Locate the cell with the specified text and output its (x, y) center coordinate. 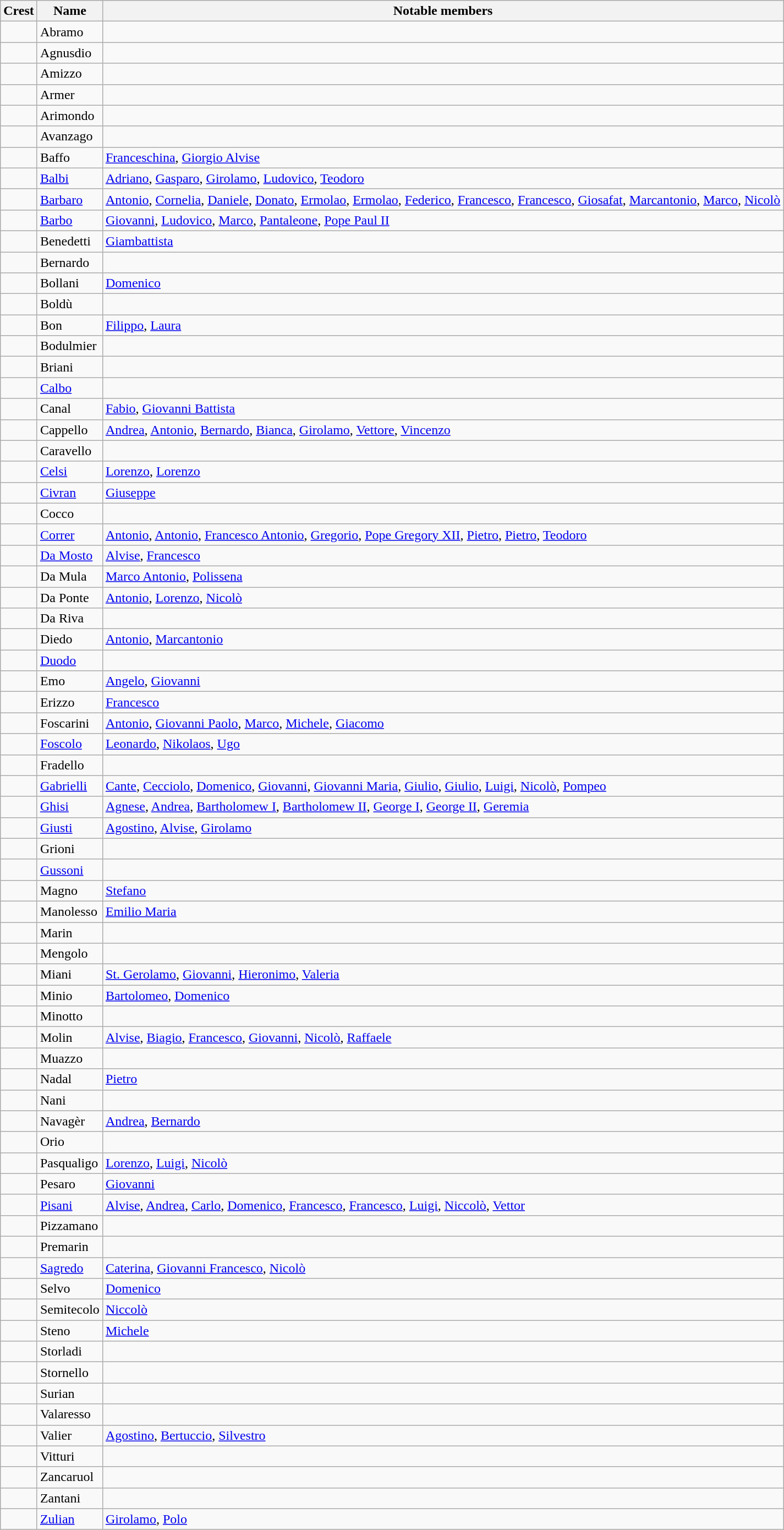
Grioni (69, 849)
Andrea, Bernardo (442, 1121)
Storladi (69, 1352)
Agnese, Andrea, Bartholomew I, Bartholomew II, George I, George II, Geremia (442, 807)
Agostino, Bertuccio, Silvestro (442, 1435)
Semitecolo (69, 1310)
Miani (69, 975)
Nani (69, 1100)
Giovanni (442, 1184)
Alvise, Francesco (442, 555)
Michele (442, 1331)
Da Ponte (69, 597)
Cocco (69, 513)
Pizzamano (69, 1226)
Bon (69, 325)
Pietro (442, 1079)
Duodo (69, 660)
Vitturi (69, 1456)
Lorenzo, Lorenzo (442, 472)
St. Gerolamo, Giovanni, Hieronimo, Valeria (442, 975)
Baffo (69, 157)
Cappello (69, 430)
Steno (69, 1331)
Premarin (69, 1247)
Emilio Maria (442, 911)
Crest (19, 11)
Barbo (69, 220)
Magno (69, 890)
Selvo (69, 1289)
Giovanni, Ludovico, Marco, Pantaleone, Pope Paul II (442, 220)
Orio (69, 1142)
Da Mula (69, 576)
Muazzo (69, 1058)
Calbo (69, 388)
Bartolomeo, Domenico (442, 996)
Avanzago (69, 136)
Niccolò (442, 1310)
Erizzo (69, 702)
Leonardo, Nikolaos, Ugo (442, 744)
Angelo, Giovanni (442, 681)
Marin (69, 933)
Antonio, Antonio, Francesco Antonio, Gregorio, Pope Gregory XII, Pietro, Pietro, Teodoro (442, 534)
Fabio, Giovanni Battista (442, 409)
Valaresso (69, 1414)
Adriano, Gasparo, Girolamo, Ludovico, Teodoro (442, 178)
Giuseppe (442, 493)
Cante, Cecciolo, Domenico, Giovanni, Giovanni Maria, Giulio, Giulio, Luigi, Nicolò, Pompeo (442, 786)
Gussoni (69, 870)
Giusti (69, 828)
Correr (69, 534)
Zantani (69, 1498)
Briani (69, 367)
Sagredo (69, 1267)
Bollani (69, 283)
Pisani (69, 1205)
Balbi (69, 178)
Francesco (442, 702)
Barbaro (69, 199)
Stornello (69, 1373)
Antonio, Giovanni Paolo, Marco, Michele, Giacomo (442, 723)
Filippo, Laura (442, 325)
Bernardo (69, 263)
Navagèr (69, 1121)
Giambattista (442, 241)
Arimondo (69, 116)
Gabrielli (69, 786)
Antonio, Cornelia, Daniele, Donato, Ermolao, Ermolao, Federico, Francesco, Francesco, Giosafat, Marcantonio, Marco, Nicolò (442, 199)
Nadal (69, 1079)
Valier (69, 1435)
Canal (69, 409)
Alvise, Andrea, Carlo, Domenico, Francesco, Francesco, Luigi, Niccolò, Vettor (442, 1205)
Franceschina, Giorgio Alvise (442, 157)
Mengolo (69, 954)
Abramo (69, 32)
Armer (69, 95)
Andrea, Antonio, Bernardo, Bianca, Girolamo, Vettore, Vincenzo (442, 430)
Agnusdio (69, 53)
Da Riva (69, 619)
Emo (69, 681)
Caravello (69, 451)
Molin (69, 1037)
Manolesso (69, 911)
Agostino, Alvise, Girolamo (442, 828)
Bodulmier (69, 346)
Alvise, Biagio, Francesco, Giovanni, Nicolò, Raffaele (442, 1037)
Surian (69, 1394)
Pasqualigo (69, 1163)
Antonio, Lorenzo, Nicolò (442, 597)
Foscolo (69, 744)
Benedetti (69, 241)
Name (69, 11)
Celsi (69, 472)
Caterina, Giovanni Francesco, Nicolò (442, 1267)
Marco Antonio, Polissena (442, 576)
Zancaruol (69, 1477)
Diedo (69, 640)
Lorenzo, Luigi, Nicolò (442, 1163)
Antonio, Marcantonio (442, 640)
Da Mosto (69, 555)
Foscarini (69, 723)
Boldù (69, 304)
Notable members (442, 11)
Girolamo, Polo (442, 1519)
Minio (69, 996)
Minotto (69, 1017)
Stefano (442, 890)
Pesaro (69, 1184)
Fradello (69, 765)
Ghisi (69, 807)
Amizzo (69, 74)
Zulian (69, 1519)
Civran (69, 493)
